Find where the given text appears and provide that cell's center as [X, Y] coordinate. 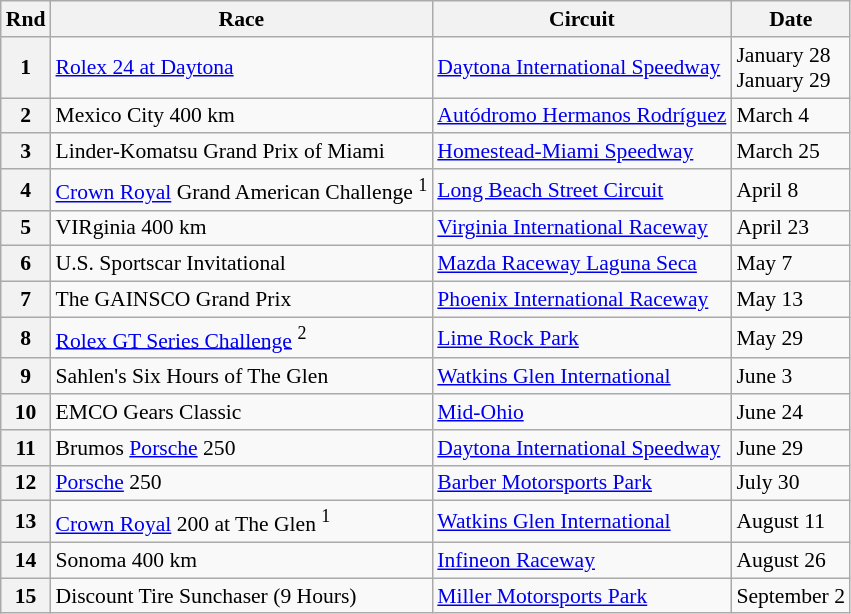
July 30 [790, 484]
Homestead-Miami Speedway [582, 152]
Rnd [26, 19]
May 13 [790, 300]
Miller Motorsports Park [582, 596]
U.S. Sportscar Invitational [241, 264]
June 3 [790, 377]
14 [26, 560]
Mid-Ohio [582, 412]
Rolex 24 at Daytona [241, 68]
August 26 [790, 560]
Mazda Raceway Laguna Seca [582, 264]
Autódromo Hermanos Rodríguez [582, 116]
April 8 [790, 190]
August 11 [790, 522]
12 [26, 484]
Discount Tire Sunchaser (9 Hours) [241, 596]
2 [26, 116]
Virginia International Raceway [582, 228]
Lime Rock Park [582, 338]
June 29 [790, 448]
January 28January 29 [790, 68]
April 23 [790, 228]
June 24 [790, 412]
7 [26, 300]
1 [26, 68]
Porsche 250 [241, 484]
4 [26, 190]
Linder-Komatsu Grand Prix of Miami [241, 152]
EMCO Gears Classic [241, 412]
11 [26, 448]
Rolex GT Series Challenge 2 [241, 338]
Phoenix International Raceway [582, 300]
Sahlen's Six Hours of The Glen [241, 377]
Barber Motorsports Park [582, 484]
Infineon Raceway [582, 560]
Long Beach Street Circuit [582, 190]
13 [26, 522]
March 25 [790, 152]
Crown Royal Grand American Challenge 1 [241, 190]
8 [26, 338]
Crown Royal 200 at The Glen 1 [241, 522]
3 [26, 152]
May 7 [790, 264]
The GAINSCO Grand Prix [241, 300]
May 29 [790, 338]
Race [241, 19]
6 [26, 264]
VIRginia 400 km [241, 228]
Date [790, 19]
Brumos Porsche 250 [241, 448]
10 [26, 412]
Mexico City 400 km [241, 116]
15 [26, 596]
Sonoma 400 km [241, 560]
March 4 [790, 116]
September 2 [790, 596]
9 [26, 377]
5 [26, 228]
Circuit [582, 19]
